Detect which cell encompasses the target text, then output its [X, Y] center coordinate. 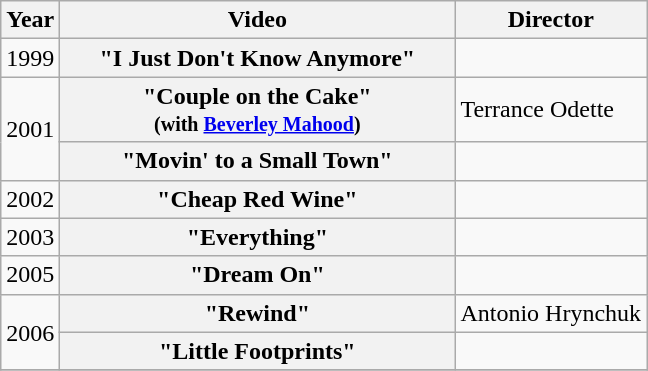
"Movin' to a Small Town" [258, 161]
"I Just Don't Know Anymore" [258, 58]
Antonio Hrynchuk [551, 313]
"Couple on the Cake"(with Beverley Mahood) [258, 110]
Director [551, 20]
"Dream On" [258, 275]
1999 [30, 58]
Video [258, 20]
2003 [30, 237]
"Rewind" [258, 313]
2001 [30, 128]
2005 [30, 275]
2002 [30, 199]
Year [30, 20]
"Everything" [258, 237]
Terrance Odette [551, 110]
"Little Footprints" [258, 351]
2006 [30, 332]
"Cheap Red Wine" [258, 199]
